Provide the [X, Y] coordinate of the cell's center where the given text is located.  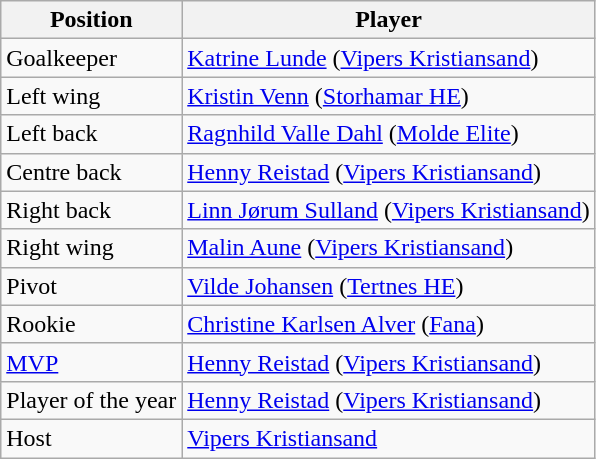
Rookie [92, 324]
Left back [92, 134]
Position [92, 20]
Host [92, 438]
Linn Jørum Sulland (Vipers Kristiansand) [389, 210]
Centre back [92, 172]
Pivot [92, 286]
Christine Karlsen Alver (Fana) [389, 324]
Vilde Johansen (Tertnes HE) [389, 286]
Right wing [92, 248]
Ragnhild Valle Dahl (Molde Elite) [389, 134]
Katrine Lunde (Vipers Kristiansand) [389, 58]
Malin Aune (Vipers Kristiansand) [389, 248]
MVP [92, 362]
Right back [92, 210]
Left wing [92, 96]
Player [389, 20]
Player of the year [92, 400]
Goalkeeper [92, 58]
Vipers Kristiansand [389, 438]
Kristin Venn (Storhamar HE) [389, 96]
